Determine the [x, y] coordinate at the center of the cell enclosing the given text.  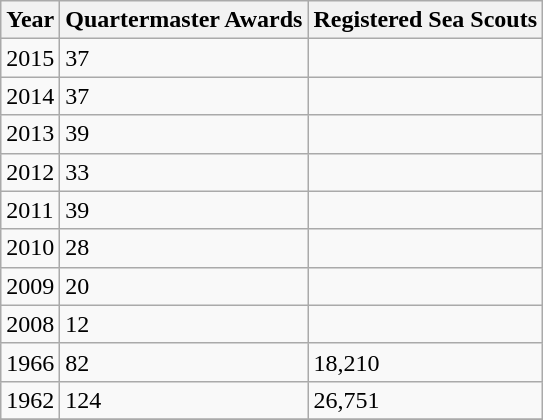
2010 [30, 248]
33 [184, 172]
2008 [30, 324]
2011 [30, 210]
2013 [30, 134]
Year [30, 20]
Registered Sea Scouts [426, 20]
2009 [30, 286]
20 [184, 286]
2012 [30, 172]
28 [184, 248]
12 [184, 324]
1962 [30, 400]
124 [184, 400]
Quartermaster Awards [184, 20]
82 [184, 362]
26,751 [426, 400]
2014 [30, 96]
2015 [30, 58]
18,210 [426, 362]
1966 [30, 362]
